Output the [X, Y] coordinate of the center of the cell containing the given text.  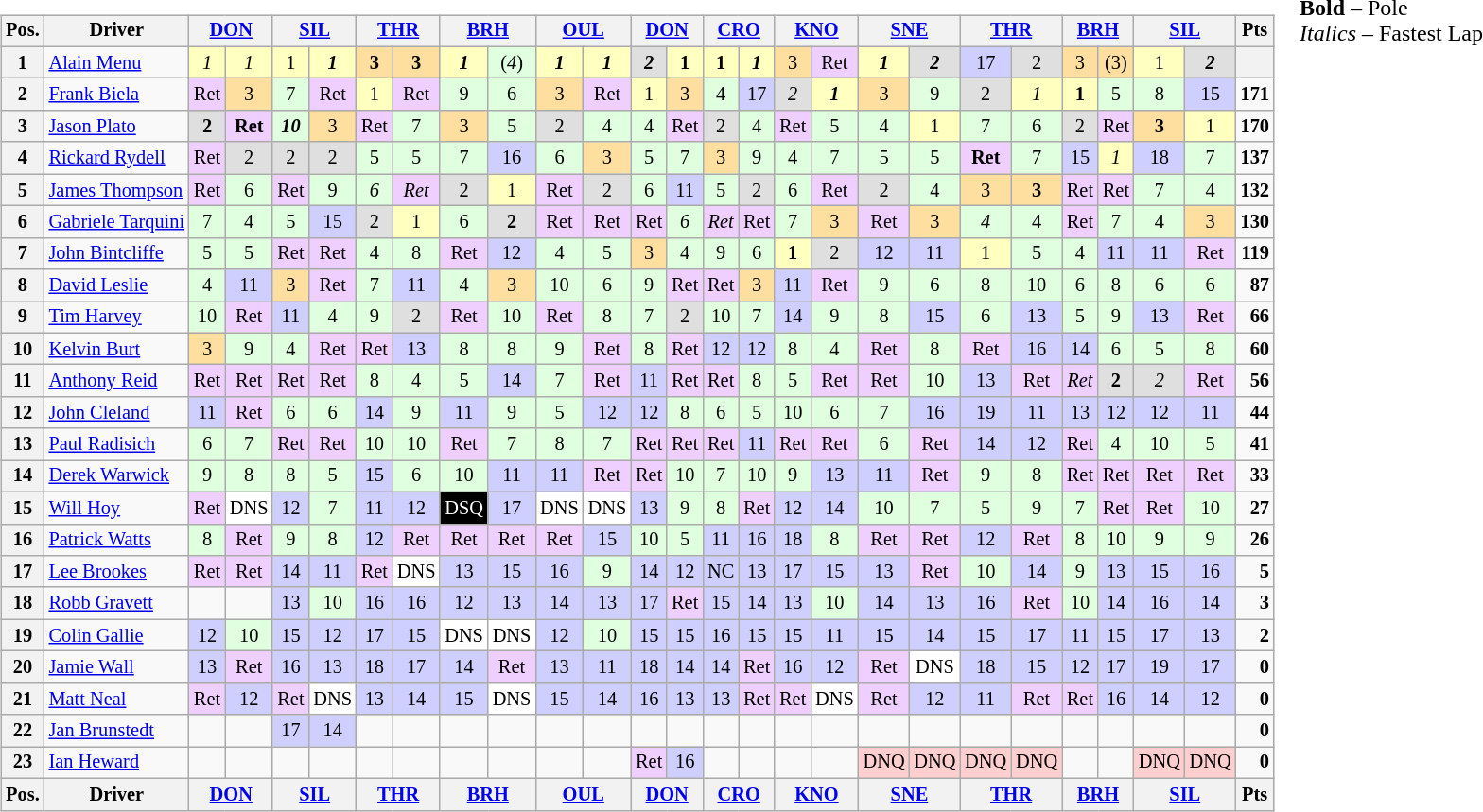
33 [1255, 476]
137 [1255, 158]
Gabriele Tarquini [117, 222]
Robb Gravett [117, 603]
130 [1255, 222]
171 [1255, 95]
Lee Brookes [117, 572]
(3) [1116, 62]
21 [23, 699]
Will Hoy [117, 508]
Colin Gallie [117, 635]
Paul Radisich [117, 444]
Patrick Watts [117, 540]
26 [1255, 540]
John Bintcliffe [117, 253]
(4) [512, 62]
Alain Menu [117, 62]
Derek Warwick [117, 476]
Ian Heward [117, 763]
Jamie Wall [117, 667]
John Cleland [117, 413]
Kelvin Burt [117, 349]
22 [23, 731]
132 [1255, 190]
Rickard Rydell [117, 158]
20 [23, 667]
Jason Plato [117, 127]
60 [1255, 349]
23 [23, 763]
James Thompson [117, 190]
41 [1255, 444]
Matt Neal [117, 699]
56 [1255, 381]
Anthony Reid [117, 381]
David Leslie [117, 285]
119 [1255, 253]
87 [1255, 285]
Frank Biela [117, 95]
170 [1255, 127]
27 [1255, 508]
66 [1255, 318]
44 [1255, 413]
Jan Brunstedt [117, 731]
DSQ [463, 508]
NC [721, 572]
Tim Harvey [117, 318]
